Determine the [x, y] coordinate at the center of the cell enclosing the given text.  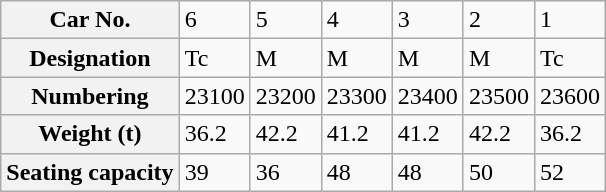
Designation [90, 58]
2 [498, 20]
1 [570, 20]
Weight (t) [90, 134]
23400 [428, 96]
5 [286, 20]
3 [428, 20]
23100 [214, 96]
Car No. [90, 20]
36 [286, 172]
Numbering [90, 96]
23300 [356, 96]
23500 [498, 96]
39 [214, 172]
6 [214, 20]
23200 [286, 96]
50 [498, 172]
23600 [570, 96]
52 [570, 172]
4 [356, 20]
Seating capacity [90, 172]
